Identify which cell holds the provided text, then report its (x, y) central coordinate. 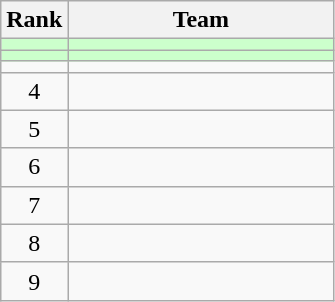
9 (34, 281)
5 (34, 129)
4 (34, 91)
8 (34, 243)
6 (34, 167)
Team (201, 20)
7 (34, 205)
Rank (34, 20)
